Detect which cell encompasses the target text, then output its (x, y) center coordinate. 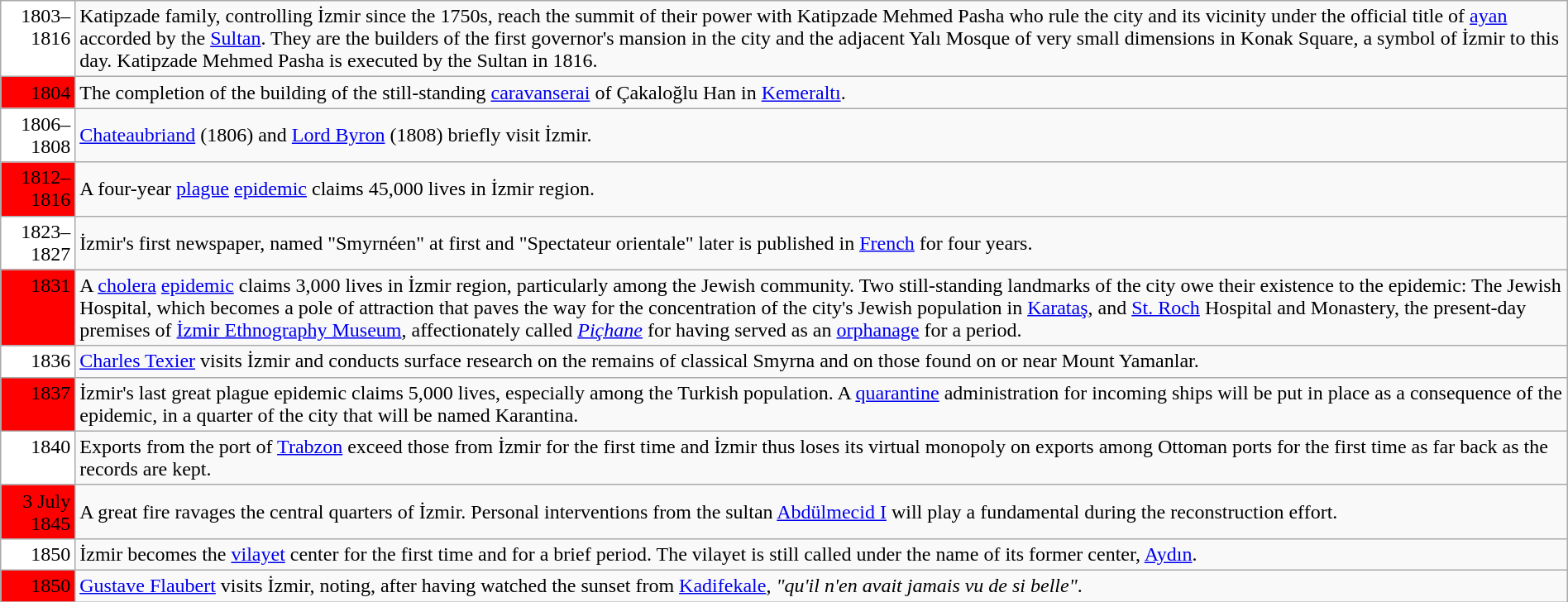
1831 (38, 308)
1840 (38, 458)
A four-year plague epidemic claims 45,000 lives in İzmir region. (822, 189)
1823–1827 (38, 243)
The completion of the building of the still-standing caravanserai of Çakaloğlu Han in Kemeraltı. (822, 93)
Charles Texier visits İzmir and conducts surface research on the remains of classical Smyrna and on those found on or near Mount Yamanlar. (822, 361)
1837 (38, 404)
1804 (38, 93)
İzmir's first newspaper, named "Smyrnéen" at first and "Spectateur orientale" later is published in French for four years. (822, 243)
1806–1808 (38, 136)
Chateaubriand (1806) and Lord Byron (1808) briefly visit İzmir. (822, 136)
3 July 1845 (38, 511)
İzmir becomes the vilayet center for the first time and for a brief period. The vilayet is still called under the name of its former center, Aydın. (822, 554)
1836 (38, 361)
1812–1816 (38, 189)
Gustave Flaubert visits İzmir, noting, after having watched the sunset from Kadifekale, "qu'il n'en avait jamais vu de si belle". (822, 585)
1803–1816 (38, 39)
